Extract the (x, y) coordinate from the center of the cell holding the provided text.  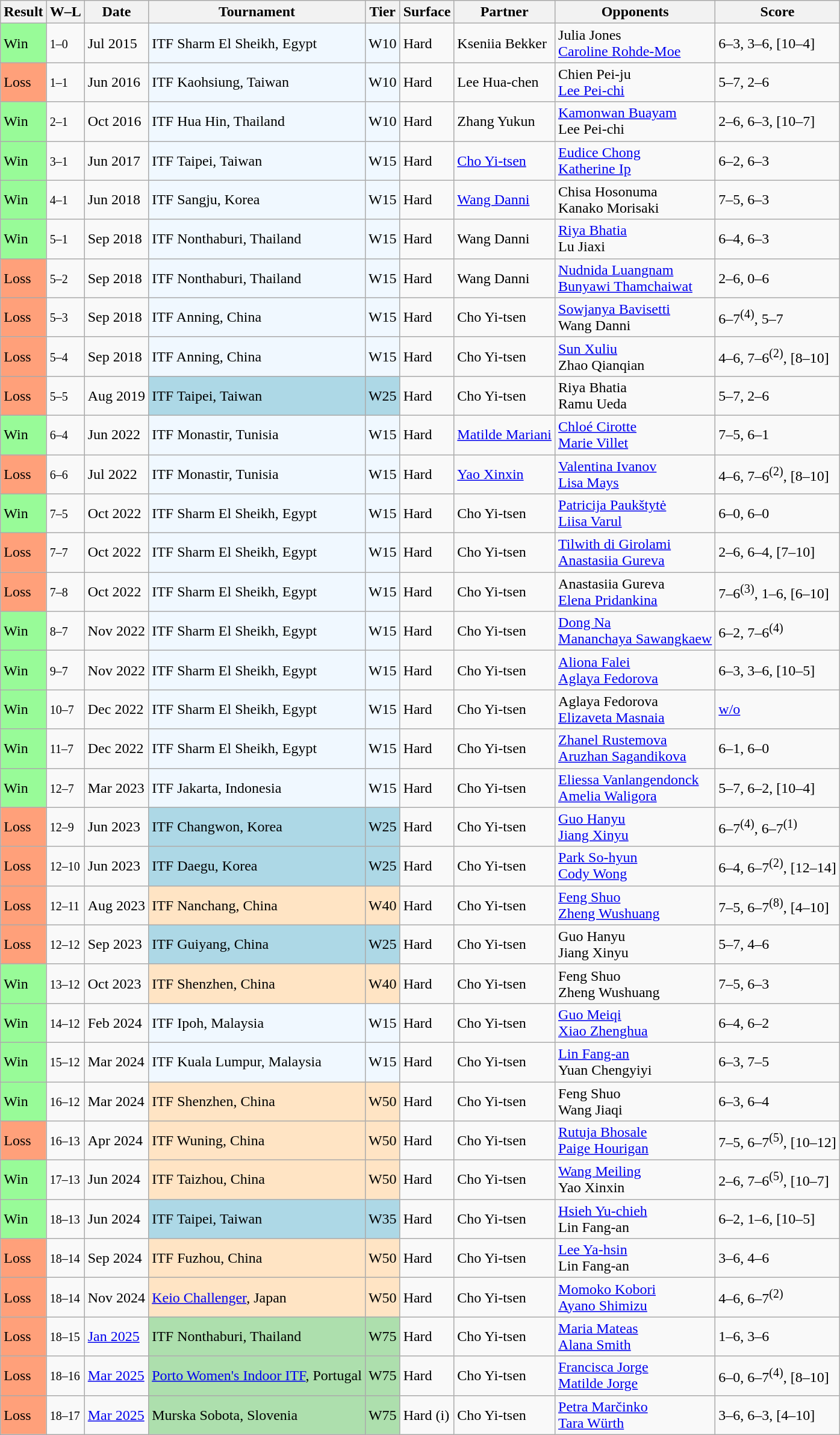
5–5 (65, 395)
Riya Bhatia Lu Jiaxi (635, 239)
Riya Bhatia Ramu Ueda (635, 395)
ITF Wuning, China (257, 1141)
Feng Shuo Wang Jiaqi (635, 1101)
7–5 (65, 513)
Eliessa Vanlangendonck Amelia Waligora (635, 788)
6–7(4), 5–7 (777, 317)
6–0, 6–0 (777, 513)
6–2, 7–6(4) (777, 631)
7–5, 6–7(5), [10–12] (777, 1141)
6–3, 6–4 (777, 1101)
4–1 (65, 200)
ITF Nanchang, China (257, 905)
6–2, 6–3 (777, 160)
Chien Pei-ju Lee Pei-chi (635, 82)
17–13 (65, 1180)
3–6, 6–3, [4–10] (777, 1415)
3–6, 4–6 (777, 1258)
Nudnida Luangnam Bunyawi Thamchaiwat (635, 278)
Maria Mateas Alana Smith (635, 1336)
12–7 (65, 788)
Partner (505, 12)
2–6, 0–6 (777, 278)
6–4 (65, 435)
Aug 2023 (116, 905)
Keio Challenger, Japan (257, 1298)
18–16 (65, 1376)
Jun 2018 (116, 200)
Patricija Paukštytė Liisa Varul (635, 513)
Sep 2024 (116, 1258)
1–6, 3–6 (777, 1336)
Julia Jones Caroline Rohde-Moe (635, 43)
Matilde Mariani (505, 435)
W–L (65, 12)
Tier (382, 12)
Oct 2023 (116, 983)
Surface (427, 12)
Murska Sobota, Slovenia (257, 1415)
6–6 (65, 474)
W35 (382, 1219)
6–7(4), 6–7(1) (777, 827)
Anastasiia Gureva Elena Pridankina (635, 592)
Wang Meiling Yao Xinxin (635, 1180)
Jun 2017 (116, 160)
Zhanel Rustemova Aruzhan Sagandikova (635, 748)
Porto Women's Indoor ITF, Portugal (257, 1376)
ITF Kuala Lumpur, Malaysia (257, 1061)
Jun 2022 (116, 435)
Nov 2024 (116, 1298)
Valentina Ivanov Lisa Mays (635, 474)
18–13 (65, 1219)
Lin Fang-an Yuan Chengyiyi (635, 1061)
2–6, 6–4, [7–10] (777, 553)
6–3, 3–6, [10–5] (777, 670)
6–0, 6–7(4), [8–10] (777, 1376)
ITF Daegu, Korea (257, 866)
12–11 (65, 905)
6–4, 6–7(2), [12–14] (777, 866)
5–7, 4–6 (777, 945)
4–6, 6–7(2) (777, 1298)
Aliona Falei Aglaya Fedorova (635, 670)
Score (777, 12)
Jul 2015 (116, 43)
16–13 (65, 1141)
Aug 2019 (116, 395)
ITF Sangju, Korea (257, 200)
8–7 (65, 631)
6–1, 6–0 (777, 748)
Sep 2023 (116, 945)
6–3, 3–6, [10–4] (777, 43)
Lee Ya-hsin Lin Fang-an (635, 1258)
Kseniia Bekker (505, 43)
ITF Fuzhou, China (257, 1258)
ITF Ipoh, Malaysia (257, 1023)
5–3 (65, 317)
12–12 (65, 945)
Zhang Yukun (505, 122)
Jun 2016 (116, 82)
7–5, 6–7(8), [4–10] (777, 905)
Petra Marčinko Tara Würth (635, 1415)
3–1 (65, 160)
Yao Xinxin (505, 474)
Momoko Kobori Ayano Shimizu (635, 1298)
5–2 (65, 278)
Feb 2024 (116, 1023)
Jan 2025 (116, 1336)
1–0 (65, 43)
13–12 (65, 983)
Aglaya Fedorova Elizaveta Masnaia (635, 710)
7–5, 6–1 (777, 435)
10–7 (65, 710)
ITF Jakarta, Indonesia (257, 788)
ITF Guiyang, China (257, 945)
6–3, 7–5 (777, 1061)
1–1 (65, 82)
12–10 (65, 866)
11–7 (65, 748)
ITF Hua Hin, Thailand (257, 122)
18–17 (65, 1415)
Opponents (635, 12)
Francisca Jorge Matilde Jorge (635, 1376)
Result (23, 12)
Rutuja Bhosale Paige Hourigan (635, 1141)
Mar 2023 (116, 788)
Dong Na Mananchaya Sawangkaew (635, 631)
Chisa Hosonuma Kanako Morisaki (635, 200)
16–12 (65, 1101)
6–2, 1–6, [10–5] (777, 1219)
6–4, 6–2 (777, 1023)
ITF Changwon, Korea (257, 827)
ITF Taizhou, China (257, 1180)
7–7 (65, 553)
Jul 2022 (116, 474)
2–1 (65, 122)
5–7, 6–2, [10–4] (777, 788)
ITF Kaohsiung, Taiwan (257, 82)
7–6(3), 1–6, [6–10] (777, 592)
Tilwith di Girolami Anastasiia Gureva (635, 553)
7–8 (65, 592)
5–1 (65, 239)
2–6, 6–3, [10–7] (777, 122)
14–12 (65, 1023)
15–12 (65, 1061)
Apr 2024 (116, 1141)
12–9 (65, 827)
Sun Xuliu Zhao Qianqian (635, 357)
18–15 (65, 1336)
Tournament (257, 12)
w/o (777, 710)
Chloé Cirotte Marie Villet (635, 435)
Hsieh Yu-chieh Lin Fang-an (635, 1219)
Date (116, 12)
Oct 2016 (116, 122)
Guo Meiqi Xiao Zhenghua (635, 1023)
Hard (i) (427, 1415)
6–4, 6–3 (777, 239)
2–6, 7–6(5), [10–7] (777, 1180)
Kamonwan Buayam Lee Pei-chi (635, 122)
Sowjanya Bavisetti Wang Danni (635, 317)
Park So-hyun Cody Wong (635, 866)
9–7 (65, 670)
Lee Hua-chen (505, 82)
5–4 (65, 357)
Eudice Chong Katherine Ip (635, 160)
